Search for the cell housing the specified text and yield its (x, y) center coordinate. 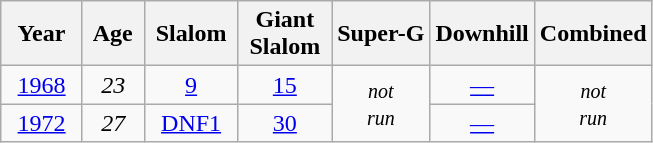
1968 (42, 85)
27 (113, 123)
Combined (593, 34)
Downhill (482, 34)
23 (113, 85)
DNF1 (191, 123)
30 (285, 123)
9 (191, 85)
Slalom (191, 34)
15 (285, 85)
Giant Slalom (285, 34)
Super-G (381, 34)
1972 (42, 123)
Age (113, 34)
Year (42, 34)
